Scan for the cell matching the given text and deliver its [x, y] coordinate at center. 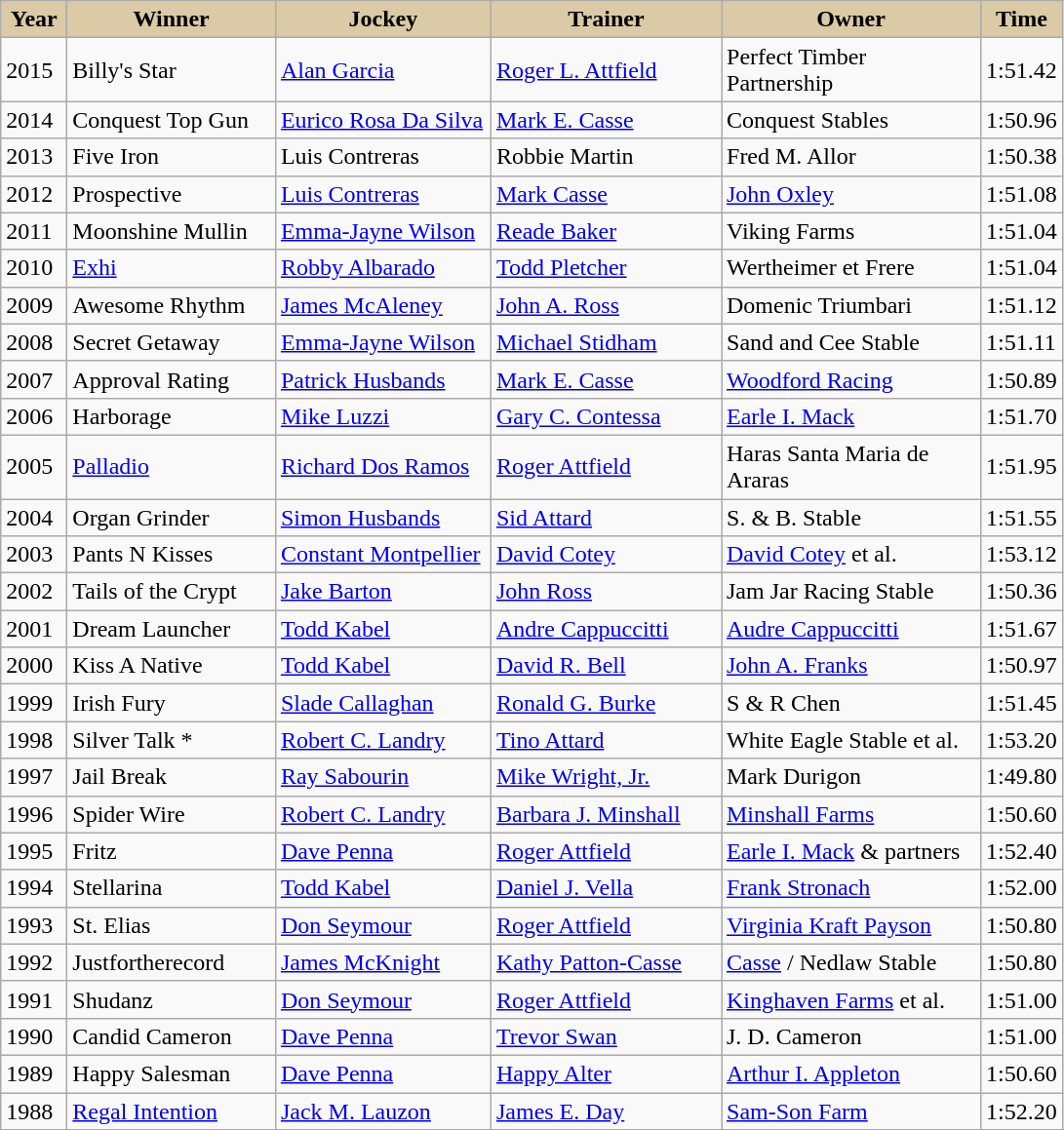
Virginia Kraft Payson [851, 925]
2007 [34, 379]
Moonshine Mullin [172, 231]
David Cotey et al. [851, 555]
Sand and Cee Stable [851, 342]
1:50.97 [1022, 666]
Jockey [382, 19]
Kinghaven Farms et al. [851, 999]
2008 [34, 342]
2000 [34, 666]
Tails of the Crypt [172, 592]
1997 [34, 777]
James E. Day [606, 1111]
1:51.70 [1022, 416]
Perfect Timber Partnership [851, 70]
Daniel J. Vella [606, 888]
St. Elias [172, 925]
1:53.20 [1022, 740]
Mark Durigon [851, 777]
2006 [34, 416]
Sid Attard [606, 518]
Haras Santa Maria de Araras [851, 466]
Trainer [606, 19]
Richard Dos Ramos [382, 466]
Approval Rating [172, 379]
2009 [34, 305]
Mike Wright, Jr. [606, 777]
Winner [172, 19]
1990 [34, 1036]
Mike Luzzi [382, 416]
Happy Alter [606, 1073]
Shudanz [172, 999]
1:52.40 [1022, 851]
Andre Cappuccitti [606, 629]
Reade Baker [606, 231]
Exhi [172, 268]
Five Iron [172, 157]
1:51.11 [1022, 342]
Roger L. Attfield [606, 70]
Arthur I. Appleton [851, 1073]
1993 [34, 925]
1:49.80 [1022, 777]
1999 [34, 703]
2005 [34, 466]
Jack M. Lauzon [382, 1111]
2002 [34, 592]
Jake Barton [382, 592]
Eurico Rosa Da Silva [382, 120]
1:50.36 [1022, 592]
Ronald G. Burke [606, 703]
Silver Talk * [172, 740]
Dream Launcher [172, 629]
2001 [34, 629]
Fred M. Allor [851, 157]
Organ Grinder [172, 518]
1998 [34, 740]
J. D. Cameron [851, 1036]
Frank Stronach [851, 888]
Time [1022, 19]
2004 [34, 518]
Earle I. Mack [851, 416]
White Eagle Stable et al. [851, 740]
S & R Chen [851, 703]
David R. Bell [606, 666]
Todd Pletcher [606, 268]
Gary C. Contessa [606, 416]
Owner [851, 19]
Viking Farms [851, 231]
1:52.20 [1022, 1111]
Robby Albarado [382, 268]
1:51.45 [1022, 703]
S. & B. Stable [851, 518]
Conquest Top Gun [172, 120]
James McAleney [382, 305]
1988 [34, 1111]
Woodford Racing [851, 379]
Spider Wire [172, 814]
Kiss A Native [172, 666]
1:52.00 [1022, 888]
Harborage [172, 416]
Robbie Martin [606, 157]
1:51.55 [1022, 518]
2014 [34, 120]
Justfortherecord [172, 962]
Earle I. Mack & partners [851, 851]
Casse / Nedlaw Stable [851, 962]
Trevor Swan [606, 1036]
David Cotey [606, 555]
Palladio [172, 466]
Stellarina [172, 888]
Irish Fury [172, 703]
1:50.96 [1022, 120]
Patrick Husbands [382, 379]
1989 [34, 1073]
Conquest Stables [851, 120]
Ray Sabourin [382, 777]
Secret Getaway [172, 342]
1991 [34, 999]
Domenic Triumbari [851, 305]
1:51.12 [1022, 305]
2015 [34, 70]
1:50.89 [1022, 379]
2003 [34, 555]
Regal Intention [172, 1111]
2011 [34, 231]
Constant Montpellier [382, 555]
John A. Franks [851, 666]
1:51.67 [1022, 629]
Barbara J. Minshall [606, 814]
1:50.38 [1022, 157]
John Oxley [851, 194]
Jail Break [172, 777]
1:51.95 [1022, 466]
Pants N Kisses [172, 555]
1994 [34, 888]
Tino Attard [606, 740]
1:53.12 [1022, 555]
Candid Cameron [172, 1036]
Mark Casse [606, 194]
Simon Husbands [382, 518]
Alan Garcia [382, 70]
1:51.42 [1022, 70]
John Ross [606, 592]
Fritz [172, 851]
Happy Salesman [172, 1073]
2012 [34, 194]
Awesome Rhythm [172, 305]
Minshall Farms [851, 814]
Audre Cappuccitti [851, 629]
James McKnight [382, 962]
1995 [34, 851]
Year [34, 19]
Sam-Son Farm [851, 1111]
John A. Ross [606, 305]
Michael Stidham [606, 342]
Kathy Patton-Casse [606, 962]
1996 [34, 814]
2013 [34, 157]
Prospective [172, 194]
2010 [34, 268]
Wertheimer et Frere [851, 268]
Slade Callaghan [382, 703]
1992 [34, 962]
1:51.08 [1022, 194]
Billy's Star [172, 70]
Jam Jar Racing Stable [851, 592]
